From the cell containing the given text, extract its center point as [x, y] coordinate. 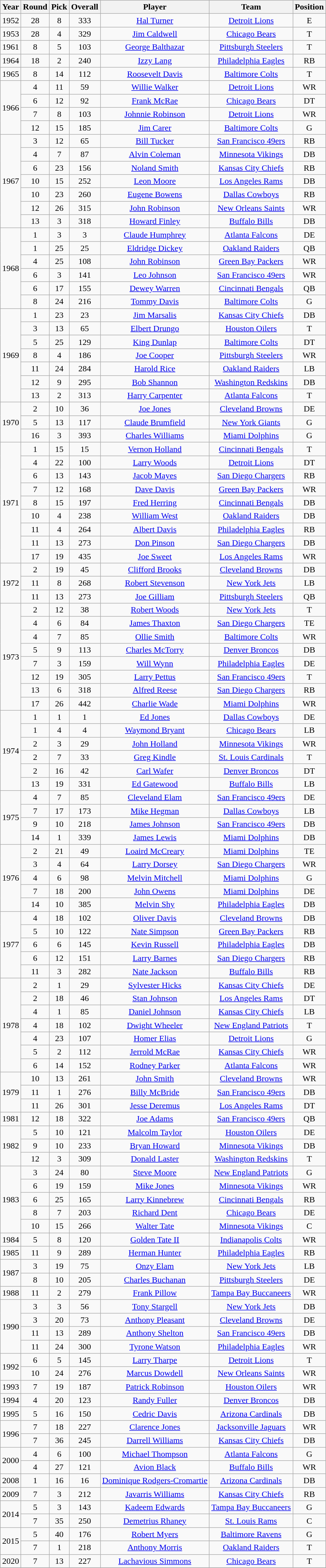
Stan Johnson [155, 998]
2009 [11, 1494]
165 [85, 1199]
Elbert Drungo [155, 328]
Billy McBride [155, 1092]
John Holland [155, 744]
1978 [11, 1025]
108 [85, 262]
1977 [11, 945]
Sylvester Hicks [155, 985]
Cedric Davis [155, 1413]
64 [85, 864]
Alvin Coleman [155, 154]
Dewey Warren [155, 288]
Daniel Johnson [155, 1012]
Clarence Jones [155, 1427]
442 [85, 704]
2014 [11, 1514]
Anthony Morris [155, 1548]
Patrick Robinson [155, 1387]
Carl Wafer [155, 770]
Ollie Smith [155, 637]
313 [85, 396]
Year [11, 7]
Johnnie Robinson [155, 114]
2000 [11, 1461]
Hal Turner [155, 20]
John Smith [155, 1079]
1966 [11, 107]
305 [85, 677]
38 [85, 610]
Tony Stargell [155, 1306]
Baltimore Ravens [251, 1534]
Vernon Holland [155, 449]
Michael Thompson [155, 1454]
Jim Marsalis [155, 315]
92 [85, 101]
Marcus Dowdell [155, 1373]
1976 [11, 878]
Waymond Bryant [155, 730]
Mike Hegman [155, 811]
Herman Hunter [155, 1253]
George Balthazar [155, 47]
Anthony Shelton [155, 1333]
King Dunlap [155, 342]
156 [85, 168]
Tyrone Watson [155, 1347]
1974 [11, 750]
152 [85, 1065]
187 [85, 1387]
49 [85, 851]
Anthony Pleasant [155, 1320]
75 [85, 1266]
216 [85, 302]
Team [251, 7]
Robert Myers [155, 1534]
1981 [11, 1119]
393 [85, 436]
203 [85, 1213]
Jim Caldwell [155, 34]
155 [85, 288]
46 [85, 998]
Fred Herring [155, 503]
40 [59, 1534]
42 [85, 770]
435 [85, 556]
2008 [11, 1481]
385 [85, 905]
Charles McTorry [155, 650]
186 [85, 355]
Jacksonville Jaguars [251, 1427]
Alfred Reese [155, 690]
284 [85, 369]
339 [85, 838]
250 [85, 1521]
James Johnson [155, 824]
233 [85, 1146]
New York Giants [251, 422]
Jacob Mayes [155, 476]
Dominique Rodgers-Cromartie [155, 1481]
252 [85, 181]
261 [85, 1079]
Robert Woods [155, 610]
176 [85, 1534]
Melvin Shy [155, 905]
1987 [11, 1273]
1985 [11, 1253]
Rodney Parker [155, 1065]
Bryan Howard [155, 1146]
45 [85, 569]
300 [85, 1347]
301 [85, 1106]
Jim Carer [155, 127]
Ed Gatewood [155, 784]
1990 [11, 1327]
1979 [11, 1092]
Charles Buchanan [155, 1280]
Don Pinson [155, 543]
Pick [59, 7]
333 [85, 20]
Larry Pettus [155, 677]
141 [85, 275]
Willie Walker [155, 87]
1995 [11, 1413]
Onzy Elam [155, 1266]
Malcolm Taylor [155, 1132]
Jerrold McRae [155, 1052]
22 [59, 462]
Larry Tharpe [155, 1360]
87 [85, 154]
Charles Williams [155, 436]
Golden Tate II [155, 1239]
329 [85, 34]
84 [85, 623]
1983 [11, 1199]
Richard Dent [155, 1213]
Donald Laster [155, 1159]
122 [85, 931]
John Owens [155, 891]
Frank Pillow [155, 1293]
James Lewis [155, 838]
1952 [11, 20]
2015 [11, 1541]
1968 [11, 268]
1972 [11, 583]
Ed Jones [155, 717]
1984 [11, 1239]
Roosevelt Davis [155, 74]
1975 [11, 817]
Mike Jones [155, 1186]
Joe Cooper [155, 355]
Avion Black [155, 1467]
1993 [11, 1387]
107 [85, 1039]
1992 [11, 1367]
2020 [11, 1561]
Harry Carpenter [155, 396]
245 [85, 1440]
Charlie Wade [155, 704]
322 [85, 1119]
1996 [11, 1434]
James Thaxton [155, 623]
266 [85, 1226]
Bob Shannon [155, 382]
173 [85, 811]
Robert Stevenson [155, 583]
185 [85, 127]
35 [59, 1521]
Overall [85, 7]
Leon Moore [155, 181]
295 [85, 382]
117 [85, 422]
Joe Jones [155, 409]
Greg Kindle [155, 757]
1969 [11, 355]
Cleveland Elam [155, 797]
1994 [11, 1400]
Larry Woods [155, 462]
73 [85, 1320]
Larry Dorsey [155, 864]
Melvin Mitchell [155, 878]
William West [155, 516]
56 [85, 1306]
E [309, 20]
Kadeem Edwards [155, 1507]
Position [309, 7]
Kevin Russell [155, 945]
Clifford Brooks [155, 569]
1973 [11, 657]
Round [35, 7]
Larry Barnes [155, 958]
200 [85, 891]
Homer Elias [155, 1039]
Eldridge Dickey [155, 248]
238 [85, 516]
98 [85, 878]
1965 [11, 74]
264 [85, 529]
St. Louis Rams [251, 1521]
260 [85, 195]
1967 [11, 181]
Darrell Williams [155, 1440]
279 [85, 1293]
1971 [11, 503]
197 [85, 503]
Claude Humphrey [155, 235]
129 [85, 342]
Lachavious Simmons [155, 1561]
Joe Gilliam [155, 597]
151 [85, 958]
Indianapolis Colts [251, 1239]
Javarris Williams [155, 1494]
1961 [11, 47]
Player [155, 7]
240 [85, 61]
Albert Davis [155, 529]
Dwight Wheeler [155, 1025]
Will Wynn [155, 663]
315 [85, 208]
Harold Rice [155, 369]
Noland Smith [155, 168]
282 [85, 971]
150 [85, 1413]
212 [85, 1494]
Eugene Bowens [155, 195]
Walter Tate [155, 1226]
Joe Sweet [155, 556]
St. Louis Cardinals [251, 757]
1982 [11, 1146]
27 [59, 1467]
123 [85, 1400]
Randy Fuller [155, 1400]
80 [85, 1172]
1970 [11, 422]
120 [85, 1239]
1964 [11, 61]
113 [85, 650]
Joe Adams [155, 1119]
Demetrius Rhaney [155, 1521]
Izzy Lang [155, 61]
268 [85, 583]
1988 [11, 1293]
Nate Jackson [155, 971]
309 [85, 1159]
1953 [11, 34]
Oliver Davis [155, 918]
33 [85, 757]
Dave Davis [155, 489]
168 [85, 489]
Howard Finley [155, 221]
Leo Johnson [155, 275]
Bill Tucker [155, 141]
21 [59, 851]
331 [85, 784]
Jesse Deremus [155, 1106]
Claude Brumfield [155, 422]
205 [85, 1280]
Steve Moore [155, 1172]
Larry Kinnebrew [155, 1199]
Tommy Davis [155, 302]
Loaird McCreary [155, 851]
Frank McRae [155, 101]
Nate Simpson [155, 931]
59 [85, 87]
